Scan for the cell matching the given text and deliver its (x, y) coordinate at center. 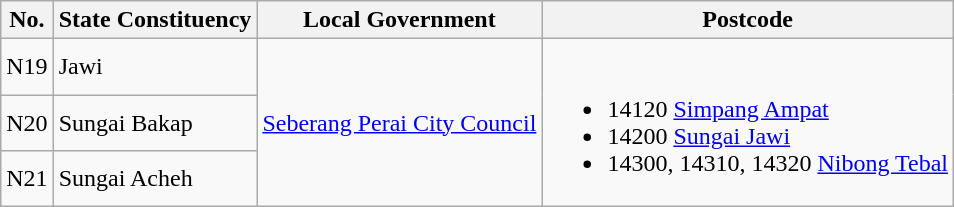
N21 (27, 178)
Local Government (400, 20)
N20 (27, 122)
State Constituency (155, 20)
Seberang Perai City Council (400, 122)
Postcode (748, 20)
Sungai Acheh (155, 178)
Jawi (155, 67)
No. (27, 20)
14120 Simpang Ampat14200 Sungai Jawi14300, 14310, 14320 Nibong Tebal (748, 122)
N19 (27, 67)
Sungai Bakap (155, 122)
